Extract the [X, Y] coordinate from the center of the cell holding the provided text.  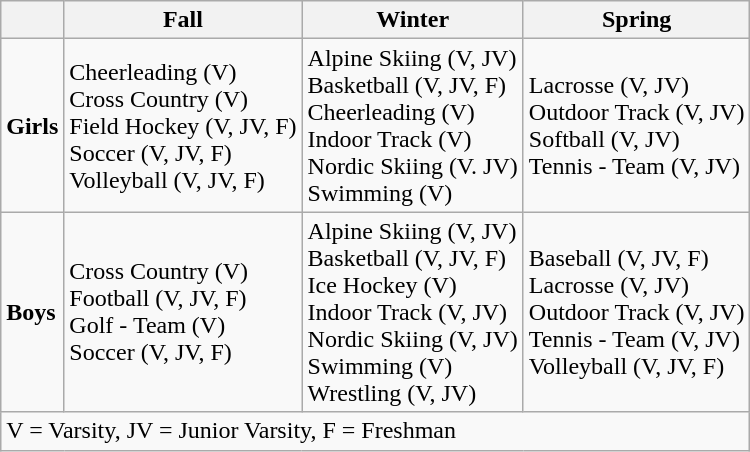
Winter [412, 20]
Alpine Skiing (V, JV)Basketball (V, JV, F)Ice Hockey (V)Indoor Track (V, JV)Nordic Skiing (V, JV)Swimming (V)Wrestling (V, JV) [412, 312]
Lacrosse (V, JV)Outdoor Track (V, JV)Softball (V, JV)Tennis - Team (V, JV) [636, 126]
Girls [32, 126]
Spring [636, 20]
Alpine Skiing (V, JV)Basketball (V, JV, F)Cheerleading (V)Indoor Track (V)Nordic Skiing (V. JV)Swimming (V) [412, 126]
Fall [183, 20]
Cheerleading (V)Cross Country (V)Field Hockey (V, JV, F)Soccer (V, JV, F)Volleyball (V, JV, F) [183, 126]
Boys [32, 312]
Baseball (V, JV, F)Lacrosse (V, JV)Outdoor Track (V, JV)Tennis - Team (V, JV)Volleyball (V, JV, F) [636, 312]
Cross Country (V)Football (V, JV, F)Golf - Team (V)Soccer (V, JV, F) [183, 312]
V = Varsity, JV = Junior Varsity, F = Freshman [376, 431]
